Search for the cell housing the specified text and yield its [x, y] center coordinate. 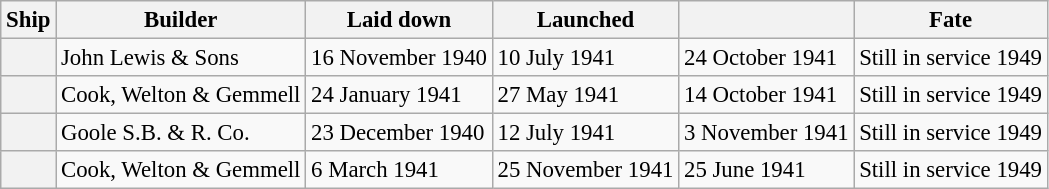
25 June 1941 [766, 170]
3 November 1941 [766, 133]
Ship [28, 20]
Laid down [399, 20]
25 November 1941 [585, 170]
Builder [181, 20]
Fate [950, 20]
24 January 1941 [399, 95]
John Lewis & Sons [181, 58]
24 October 1941 [766, 58]
14 October 1941 [766, 95]
16 November 1940 [399, 58]
Goole S.B. & R. Co. [181, 133]
10 July 1941 [585, 58]
Launched [585, 20]
23 December 1940 [399, 133]
12 July 1941 [585, 133]
6 March 1941 [399, 170]
27 May 1941 [585, 95]
